Capture the cell that displays the provided text and extract its (x, y) central coordinate. 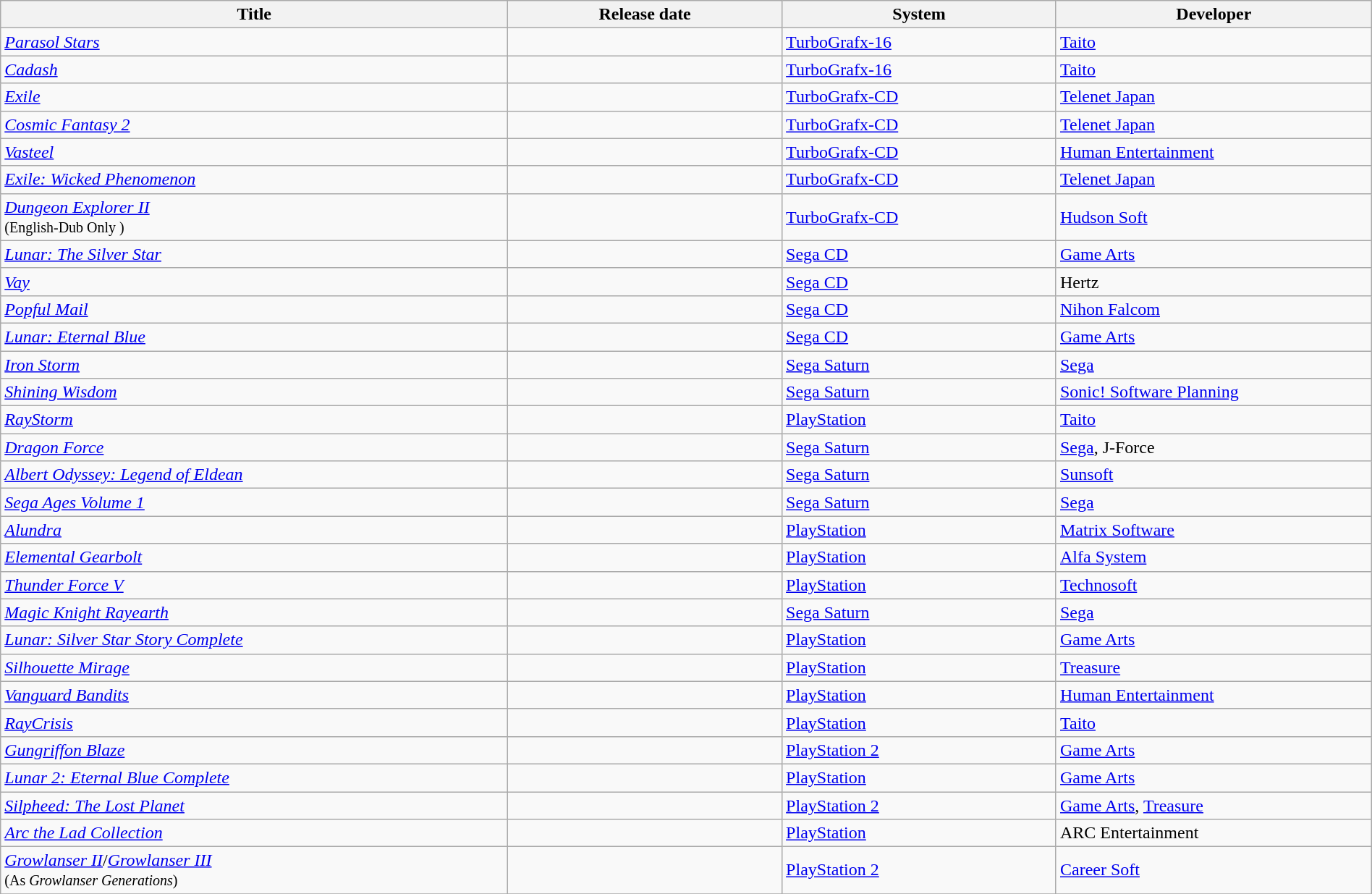
Dungeon Explorer II(English-Dub Only ) (255, 217)
Release date (645, 14)
Technosoft (1214, 585)
Lunar: Silver Star Story Complete (255, 640)
Cadash (255, 69)
Vasteel (255, 152)
Sega Ages Volume 1 (255, 502)
Shining Wisdom (255, 392)
Vay (255, 282)
Growlanser II/Growlanser III(As Growlanser Generations) (255, 870)
Hudson Soft (1214, 217)
Alfa System (1214, 557)
Treasure (1214, 667)
Gungriffon Blaze (255, 750)
Sonic! Software Planning (1214, 392)
Thunder Force V (255, 585)
Game Arts, Treasure (1214, 806)
Developer (1214, 14)
Popful Mail (255, 309)
RayCrisis (255, 722)
Title (255, 14)
Elemental Gearbolt (255, 557)
Exile (255, 97)
Silpheed: The Lost Planet (255, 806)
Lunar 2: Eternal Blue Complete (255, 777)
Alundra (255, 530)
Nihon Falcom (1214, 309)
Arc the Lad Collection (255, 833)
Silhouette Mirage (255, 667)
ARC Entertainment (1214, 833)
Sega, J-Force (1214, 447)
Career Soft (1214, 870)
Sunsoft (1214, 475)
Iron Storm (255, 364)
RayStorm (255, 420)
Magic Knight Rayearth (255, 612)
Matrix Software (1214, 530)
Hertz (1214, 282)
Lunar: The Silver Star (255, 254)
Vanguard Bandits (255, 695)
Albert Odyssey: Legend of Eldean (255, 475)
Dragon Force (255, 447)
Cosmic Fantasy 2 (255, 125)
Lunar: Eternal Blue (255, 337)
System (919, 14)
Exile: Wicked Phenomenon (255, 180)
Parasol Stars (255, 42)
